Return (x, y) of the center of cell containing provided text 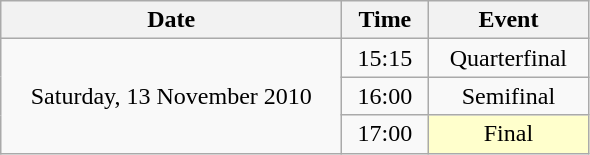
Saturday, 13 November 2010 (172, 96)
15:15 (385, 58)
Date (172, 20)
Quarterfinal (508, 58)
Semifinal (508, 96)
Final (508, 134)
Time (385, 20)
Event (508, 20)
17:00 (385, 134)
16:00 (385, 96)
